From the cell containing the given text, extract its center point as [X, Y] coordinate. 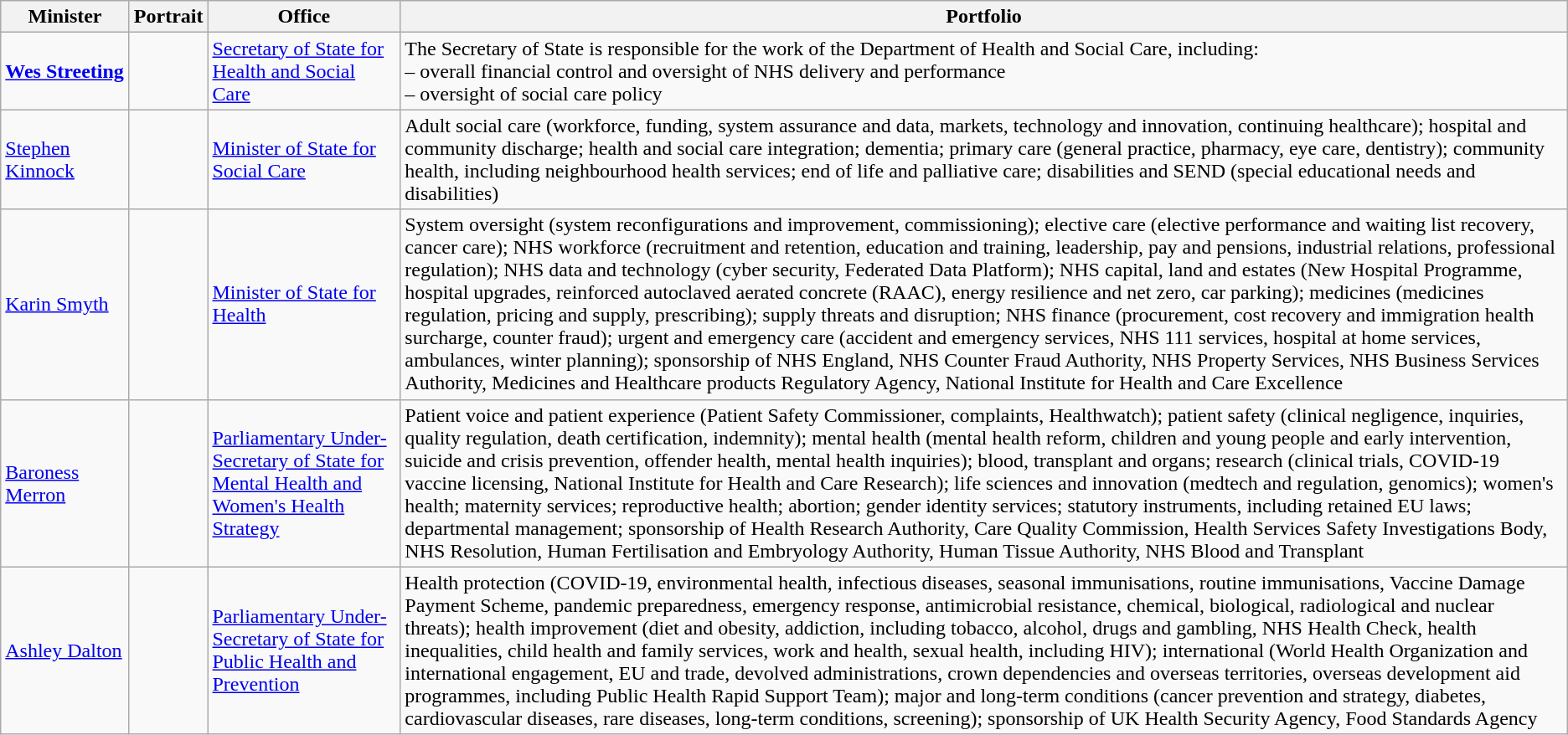
Minister [65, 17]
Minister of State for Health [304, 305]
Wes Streeting [65, 71]
Portfolio [983, 17]
Minister of State for Social Care [304, 159]
Secretary of State for Health and Social Care [304, 71]
Parliamentary Under-Secretary of State for Public Health and Prevention [304, 650]
Portrait [168, 17]
Office [304, 17]
Karin Smyth [65, 305]
Parliamentary Under-Secretary of State for Mental Health and Women's Health Strategy [304, 483]
Ashley Dalton [65, 650]
Baroness Merron [65, 483]
Stephen Kinnock [65, 159]
